Locate the cell with the specified text and output its [x, y] center coordinate. 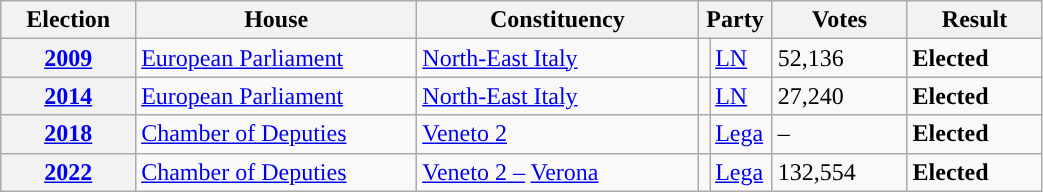
132,554 [840, 172]
House [276, 20]
Veneto 2 [558, 134]
2022 [68, 172]
2009 [68, 58]
Election [68, 20]
Constituency [558, 20]
Result [974, 20]
27,240 [840, 96]
2014 [68, 96]
Veneto 2 – Verona [558, 172]
52,136 [840, 58]
– [840, 134]
Party [735, 20]
Votes [840, 20]
2018 [68, 134]
